Identify which cell holds the provided text, then report its (x, y) central coordinate. 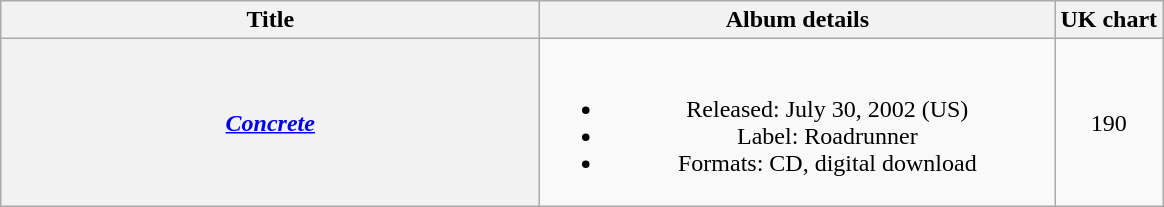
Concrete (270, 122)
Title (270, 20)
UK chart (1109, 20)
Album details (798, 20)
Released: July 30, 2002 (US)Label: RoadrunnerFormats: CD, digital download (798, 122)
190 (1109, 122)
